Pinpoint the cell where the given text exists, returning its [x, y] midpoint coordinate. 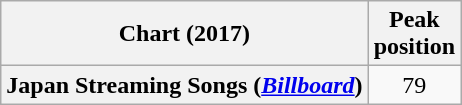
Peakposition [414, 34]
Japan Streaming Songs (Billboard) [184, 85]
79 [414, 85]
Chart (2017) [184, 34]
